Determine the (x, y) coordinate at the center of the cell enclosing the given text.  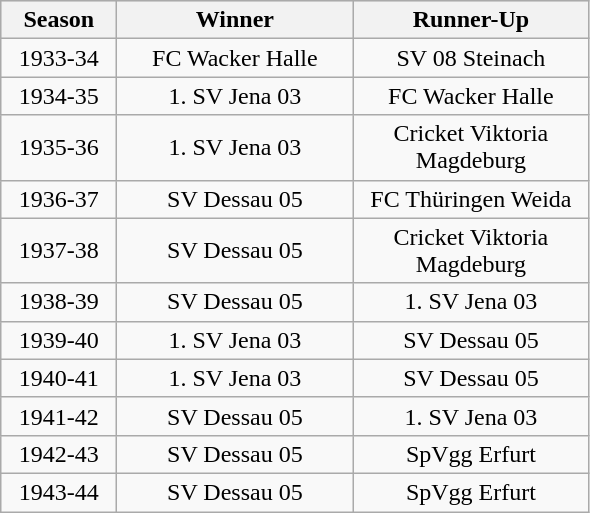
1938-39 (59, 302)
1933-34 (59, 58)
Winner (235, 20)
1935-36 (59, 148)
1942-43 (59, 454)
1941-42 (59, 416)
SV 08 Steinach (471, 58)
Runner-Up (471, 20)
FC Thüringen Weida (471, 199)
1943-44 (59, 492)
Season (59, 20)
1940-41 (59, 378)
1934-35 (59, 96)
1936-37 (59, 199)
1939-40 (59, 340)
1937-38 (59, 250)
